Search for the cell housing the specified text and yield its (x, y) center coordinate. 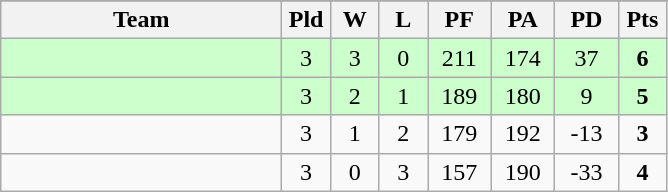
6 (642, 58)
37 (587, 58)
PF (460, 20)
9 (587, 96)
190 (523, 172)
L (404, 20)
179 (460, 134)
Team (142, 20)
W (354, 20)
-33 (587, 172)
PA (523, 20)
174 (523, 58)
4 (642, 172)
189 (460, 96)
211 (460, 58)
157 (460, 172)
Pld (306, 20)
180 (523, 96)
-13 (587, 134)
Pts (642, 20)
PD (587, 20)
5 (642, 96)
192 (523, 134)
